Pinpoint the cell where the given text exists, returning its (X, Y) midpoint coordinate. 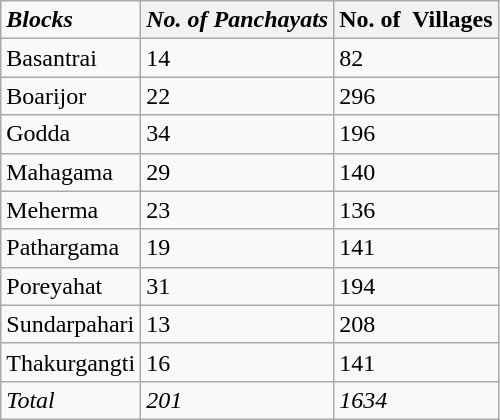
29 (238, 172)
Poreyahat (71, 286)
16 (238, 362)
13 (238, 324)
Total (71, 400)
23 (238, 210)
194 (416, 286)
Pathargama (71, 248)
Boarijor (71, 96)
Blocks (71, 20)
No. of Villages (416, 20)
208 (416, 324)
Basantrai (71, 58)
Meherma (71, 210)
19 (238, 248)
136 (416, 210)
No. of Panchayats (238, 20)
201 (238, 400)
196 (416, 134)
Sundarpahari (71, 324)
140 (416, 172)
296 (416, 96)
Thakurgangti (71, 362)
Godda (71, 134)
1634 (416, 400)
82 (416, 58)
14 (238, 58)
31 (238, 286)
Mahagama (71, 172)
22 (238, 96)
34 (238, 134)
